For the text-containing cell, return its midpoint in (X, Y) coordinate format. 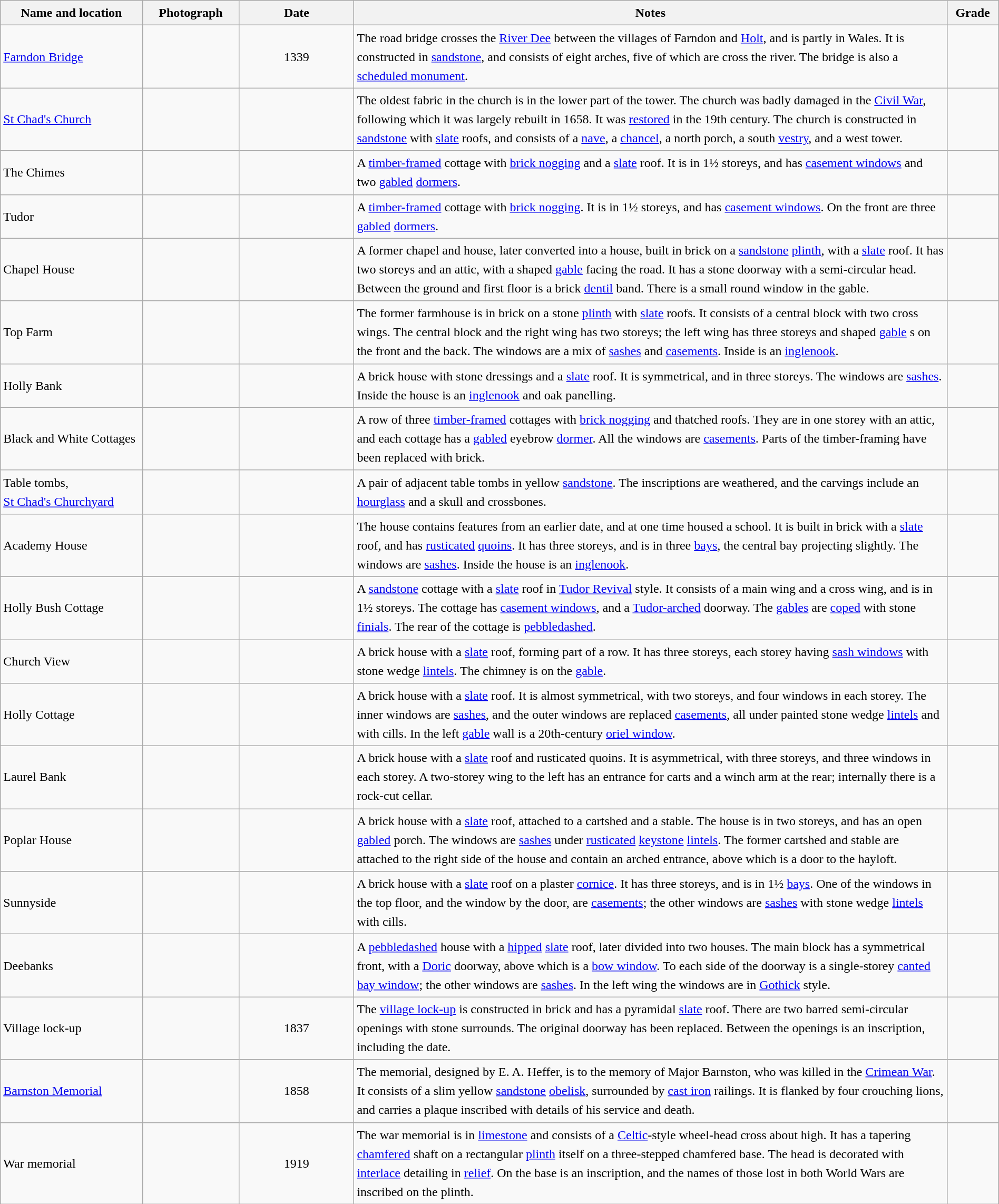
Barnston Memorial (72, 1091)
Black and White Cottages (72, 438)
Village lock-up (72, 1029)
Farndon Bridge (72, 57)
1919 (297, 1163)
Notes (650, 13)
Photograph (191, 13)
Holly Bush Cottage (72, 608)
1339 (297, 57)
A timber-framed cottage with brick nogging. It is in 1½ storeys, and has casement windows. On the front are three gabled dormers. (650, 216)
1858 (297, 1091)
A timber-framed cottage with brick nogging and a slate roof. It is in 1½ storeys, and has casement windows and two gabled dormers. (650, 173)
Academy House (72, 545)
Deebanks (72, 965)
Tudor (72, 216)
Name and location (72, 13)
1837 (297, 1029)
Date (297, 13)
Sunnyside (72, 903)
Holly Cottage (72, 714)
War memorial (72, 1163)
Top Farm (72, 332)
The Chimes (72, 173)
Holly Bank (72, 386)
Table tombs,St Chad's Churchyard (72, 492)
Church View (72, 662)
St Chad's Church (72, 119)
A pair of adjacent table tombs in yellow sandstone. The inscriptions are weathered, and the carvings include an hourglass and a skull and crossbones. (650, 492)
Laurel Bank (72, 778)
Poplar House (72, 840)
Grade (973, 13)
Chapel House (72, 270)
